Find where the given text appears and provide that cell's center as (x, y) coordinate. 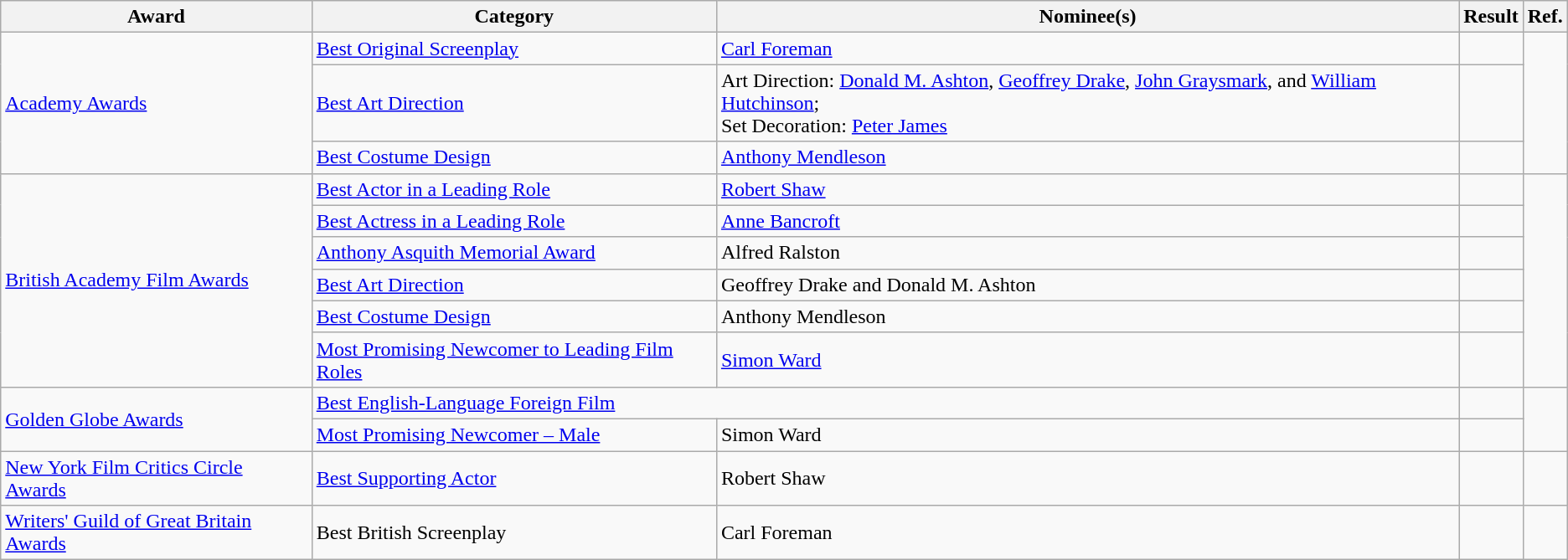
British Academy Film Awards (156, 280)
Alfred Ralston (1087, 253)
Golden Globe Awards (156, 419)
Best Actress in a Leading Role (514, 221)
Best British Screenplay (514, 532)
Best Actor in a Leading Role (514, 189)
Academy Awards (156, 103)
Nominee(s) (1087, 17)
Geoffrey Drake and Donald M. Ashton (1087, 285)
Result (1491, 17)
Most Promising Newcomer to Leading Film Roles (514, 360)
Art Direction: Donald M. Ashton, Geoffrey Drake, John Graysmark, and William Hutchinson; Set Decoration: Peter James (1087, 103)
Best Supporting Actor (514, 477)
Writers' Guild of Great Britain Awards (156, 532)
Ref. (1545, 17)
Most Promising Newcomer – Male (514, 434)
Anne Bancroft (1087, 221)
New York Film Critics Circle Awards (156, 477)
Category (514, 17)
Best Original Screenplay (514, 49)
Award (156, 17)
Best English-Language Foreign Film (885, 403)
Anthony Asquith Memorial Award (514, 253)
